From the cell containing the given text, extract its center point as [x, y] coordinate. 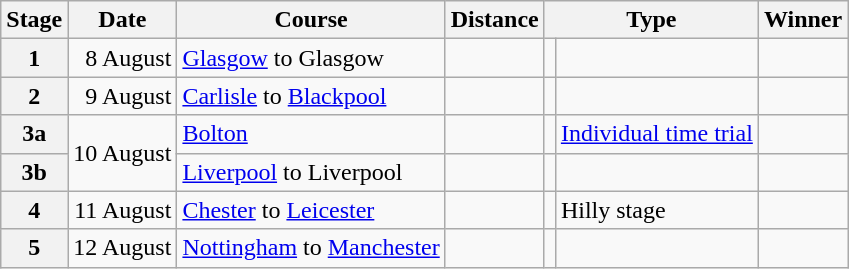
Chester to Leicester [311, 210]
Glasgow to Glasgow [311, 58]
Nottingham to Manchester [311, 248]
Liverpool to Liverpool [311, 172]
Date [122, 20]
12 August [122, 248]
Carlisle to Blackpool [311, 96]
2 [34, 96]
Bolton [311, 134]
Winner [802, 20]
8 August [122, 58]
1 [34, 58]
Course [311, 20]
Stage [34, 20]
4 [34, 210]
Hilly stage [656, 210]
Distance [494, 20]
3b [34, 172]
Type [651, 20]
10 August [122, 153]
5 [34, 248]
11 August [122, 210]
3a [34, 134]
Individual time trial [656, 134]
9 August [122, 96]
